Provide the (x, y) coordinate of the cell's center where the given text is located.  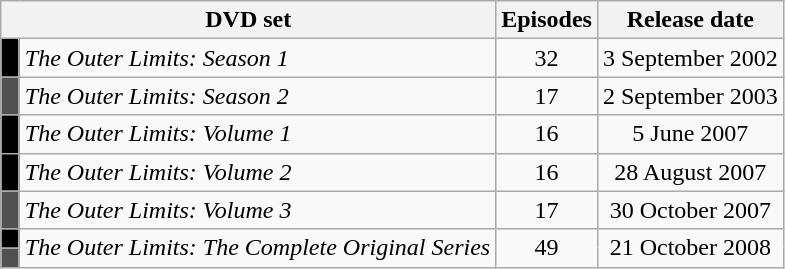
32 (547, 58)
Episodes (547, 20)
The Outer Limits: Volume 3 (257, 210)
49 (547, 248)
The Outer Limits: Season 1 (257, 58)
Release date (690, 20)
DVD set (248, 20)
2 September 2003 (690, 96)
28 August 2007 (690, 172)
The Outer Limits: Volume 2 (257, 172)
3 September 2002 (690, 58)
The Outer Limits: Season 2 (257, 96)
5 June 2007 (690, 134)
21 October 2008 (690, 248)
The Outer Limits: The Complete Original Series (257, 248)
The Outer Limits: Volume 1 (257, 134)
30 October 2007 (690, 210)
